Return the [X, Y] coordinate for the center point of the cell that contains the specified text.  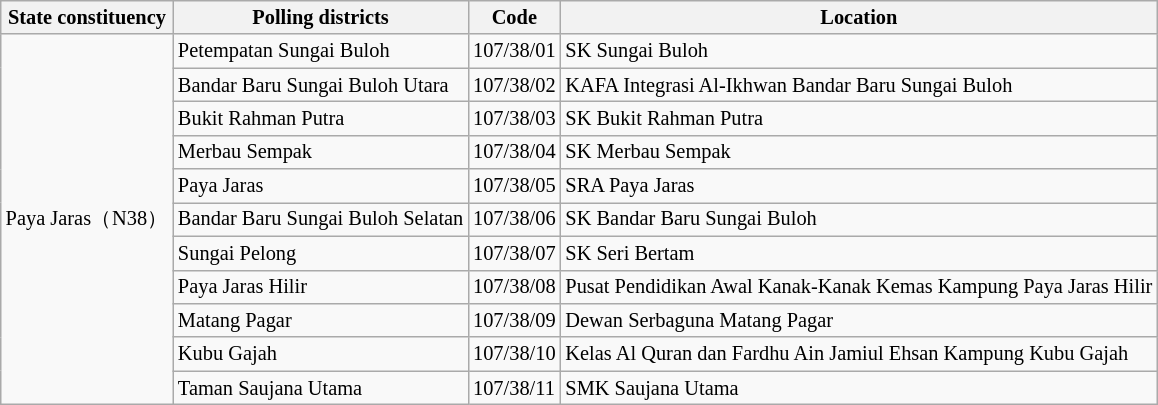
107/38/10 [514, 354]
107/38/03 [514, 118]
Code [514, 17]
Petempatan Sungai Buloh [320, 51]
107/38/06 [514, 219]
Bukit Rahman Putra [320, 118]
SK Merbau Sempak [858, 152]
Paya Jaras（N38） [87, 219]
Sungai Pelong [320, 253]
Taman Saujana Utama [320, 388]
107/38/01 [514, 51]
State constituency [87, 17]
Kelas Al Quran dan Fardhu Ain Jamiul Ehsan Kampung Kubu Gajah [858, 354]
107/38/04 [514, 152]
107/38/11 [514, 388]
Bandar Baru Sungai Buloh Selatan [320, 219]
Bandar Baru Sungai Buloh Utara [320, 85]
SK Bukit Rahman Putra [858, 118]
SRA Paya Jaras [858, 186]
107/38/05 [514, 186]
Pusat Pendidikan Awal Kanak-Kanak Kemas Kampung Paya Jaras Hilir [858, 287]
SK Sungai Buloh [858, 51]
Matang Pagar [320, 320]
SMK Saujana Utama [858, 388]
Paya Jaras [320, 186]
Paya Jaras Hilir [320, 287]
107/38/08 [514, 287]
Polling districts [320, 17]
107/38/02 [514, 85]
Kubu Gajah [320, 354]
107/38/09 [514, 320]
Merbau Sempak [320, 152]
SK Bandar Baru Sungai Buloh [858, 219]
Dewan Serbaguna Matang Pagar [858, 320]
SK Seri Bertam [858, 253]
KAFA Integrasi Al-Ikhwan Bandar Baru Sungai Buloh [858, 85]
107/38/07 [514, 253]
Location [858, 17]
